Capture the cell that displays the provided text and extract its [x, y] central coordinate. 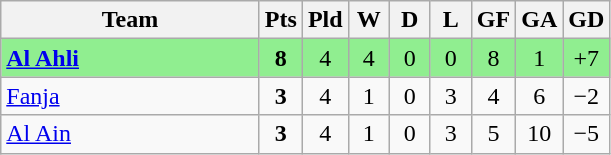
Team [130, 20]
Pts [280, 20]
GD [586, 20]
GF [493, 20]
5 [493, 134]
Fanja [130, 96]
D [410, 20]
+7 [586, 58]
GA [540, 20]
Al Ahli [130, 58]
W [368, 20]
L [450, 20]
Al Ain [130, 134]
−2 [586, 96]
Pld [325, 20]
10 [540, 134]
−5 [586, 134]
6 [540, 96]
